For the text-containing cell, return its midpoint in [X, Y] coordinate format. 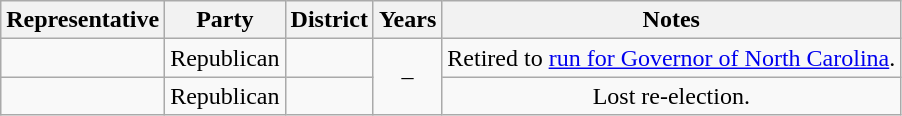
Party [225, 20]
Lost re-election. [672, 96]
– [407, 77]
District [329, 20]
Notes [672, 20]
Years [407, 20]
Retired to run for Governor of North Carolina. [672, 58]
Representative [83, 20]
